From the cell containing the given text, extract its center point as [X, Y] coordinate. 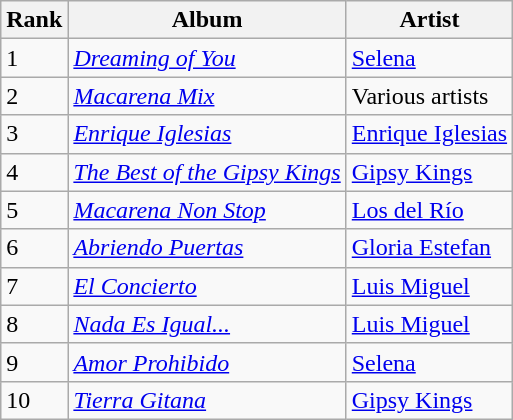
9 [34, 362]
Artist [429, 20]
Album [207, 20]
Macarena Non Stop [207, 210]
7 [34, 286]
Rank [34, 20]
Amor Prohibido [207, 362]
Tierra Gitana [207, 400]
The Best of the Gipsy Kings [207, 172]
Gloria Estefan [429, 248]
El Concierto [207, 286]
Various artists [429, 96]
3 [34, 134]
Macarena Mix [207, 96]
6 [34, 248]
4 [34, 172]
Dreaming of You [207, 58]
Nada Es Igual... [207, 324]
Los del Río [429, 210]
8 [34, 324]
Abriendo Puertas [207, 248]
1 [34, 58]
10 [34, 400]
2 [34, 96]
5 [34, 210]
